Search for the cell housing the specified text and yield its (X, Y) center coordinate. 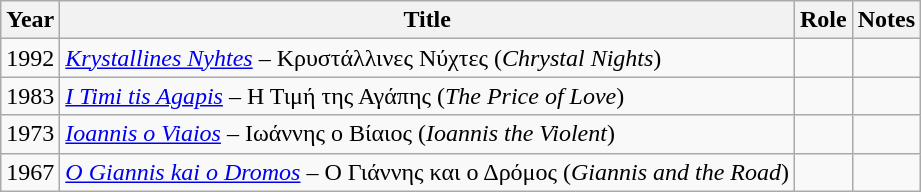
1973 (30, 134)
Notes (886, 20)
1967 (30, 172)
1992 (30, 58)
Year (30, 20)
Krystallines Nyhtes – Κρυστάλλινες Νύχτες (Chrystal Nights) (428, 58)
Title (428, 20)
Role (824, 20)
O Giannis kai o Dromos – Ο Γιάννης και ο Δρόμος (Giannis and the Road) (428, 172)
I Timi tis Agapis – Η Τιμή της Αγάπης (The Price of Love) (428, 96)
Ioannis o Viaios – Ιωάννης ο Βίαιος (Ioannis the Violent) (428, 134)
1983 (30, 96)
